Output the [X, Y] coordinate of the center of the cell containing the given text.  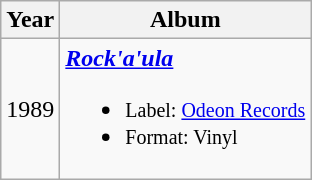
Year [30, 20]
1989 [30, 109]
Album [186, 20]
Rock'a'ulaLabel: Odeon RecordsFormat: Vinyl [186, 109]
